From the cell containing the given text, extract its center point as (x, y) coordinate. 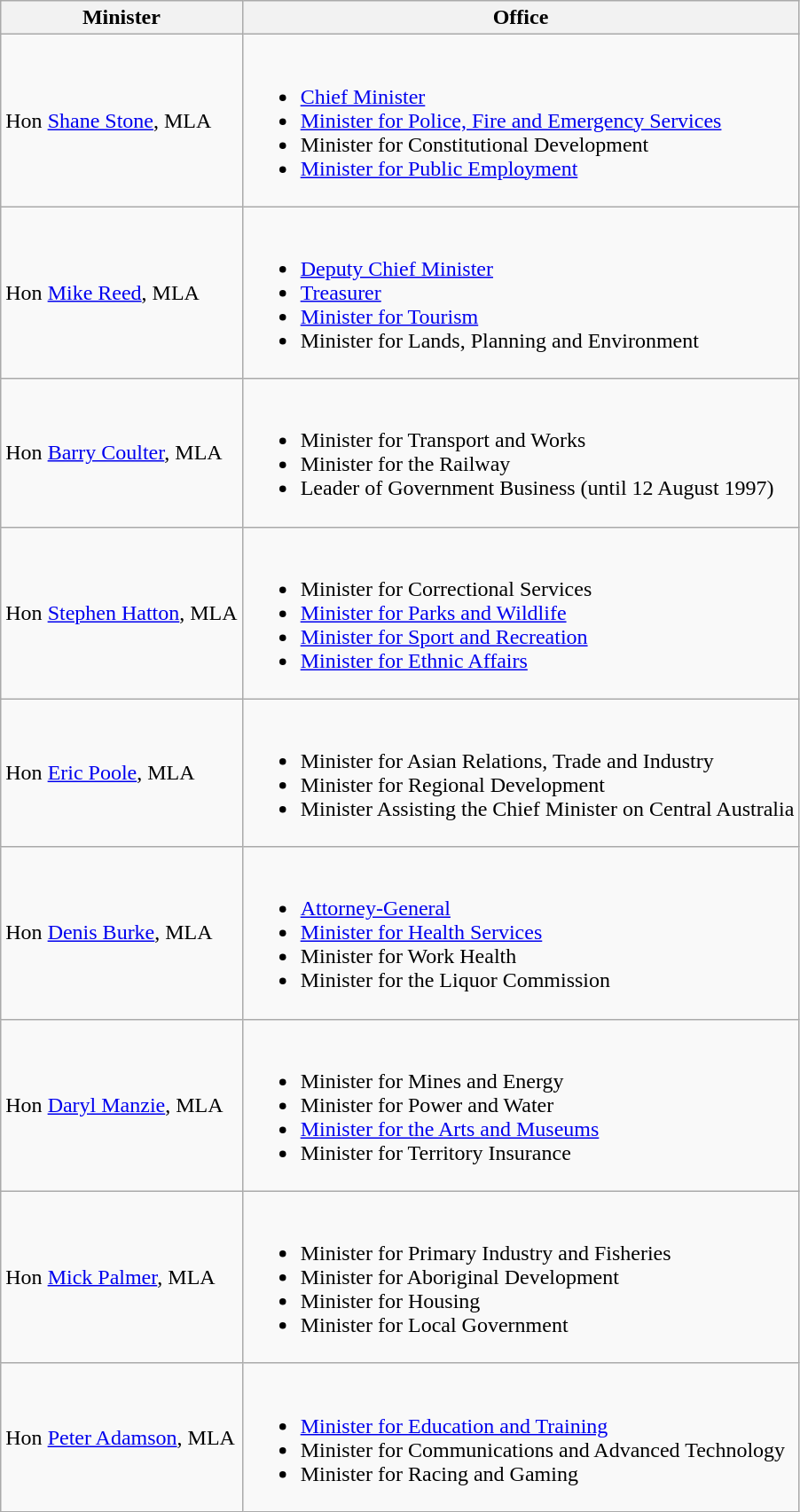
Minister for Transport and WorksMinister for the RailwayLeader of Government Business (until 12 August 1997) (521, 452)
Chief MinisterMinister for Police, Fire and Emergency ServicesMinister for Constitutional DevelopmentMinister for Public Employment (521, 121)
Minister (122, 18)
Hon Barry Coulter, MLA (122, 452)
Hon Stephen Hatton, MLA (122, 613)
Office (521, 18)
Hon Denis Burke, MLA (122, 933)
Minister for Asian Relations, Trade and IndustryMinister for Regional DevelopmentMinister Assisting the Chief Minister on Central Australia (521, 773)
Minister for Mines and EnergyMinister for Power and WaterMinister for the Arts and MuseumsMinister for Territory Insurance (521, 1105)
Hon Eric Poole, MLA (122, 773)
Minister for Correctional ServicesMinister for Parks and WildlifeMinister for Sport and RecreationMinister for Ethnic Affairs (521, 613)
Hon Daryl Manzie, MLA (122, 1105)
Minister for Primary Industry and FisheriesMinister for Aboriginal DevelopmentMinister for HousingMinister for Local Government (521, 1277)
Deputy Chief MinisterTreasurerMinister for TourismMinister for Lands, Planning and Environment (521, 293)
Hon Shane Stone, MLA (122, 121)
Hon Mike Reed, MLA (122, 293)
Minister for Education and TrainingMinister for Communications and Advanced TechnologyMinister for Racing and Gaming (521, 1437)
Hon Peter Adamson, MLA (122, 1437)
Attorney-GeneralMinister for Health ServicesMinister for Work HealthMinister for the Liquor Commission (521, 933)
Hon Mick Palmer, MLA (122, 1277)
